Output the (X, Y) coordinate of the center of the cell containing the given text.  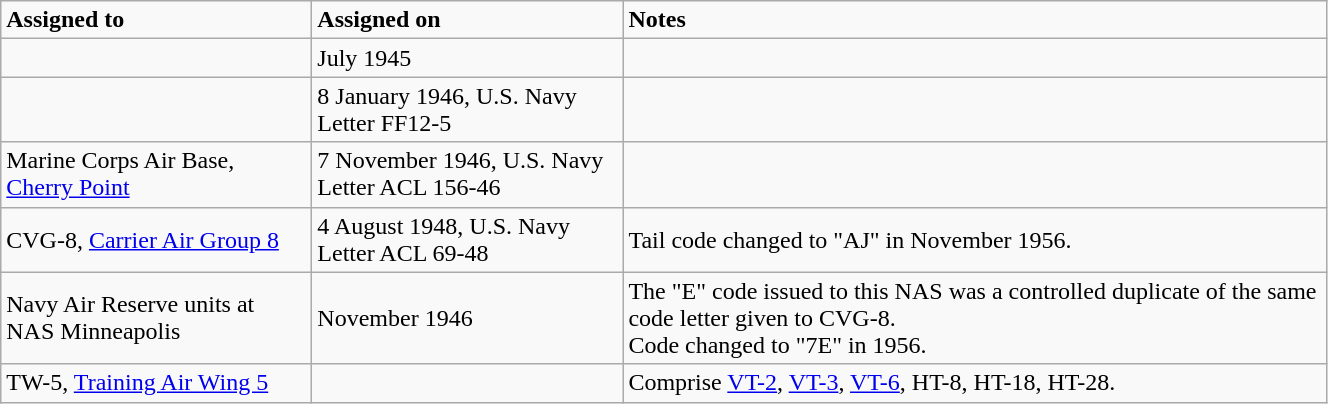
7 November 1946, U.S. Navy Letter ACL 156-46 (468, 174)
4 August 1948, U.S. Navy Letter ACL 69-48 (468, 240)
Comprise VT-2, VT-3, VT-6, HT-8, HT-18, HT-28. (975, 383)
Assigned on (468, 20)
TW-5, Training Air Wing 5 (156, 383)
July 1945 (468, 58)
Marine Corps Air Base, Cherry Point (156, 174)
The "E" code issued to this NAS was a controlled duplicate of the same code letter given to CVG-8.Code changed to "7E" in 1956. (975, 318)
November 1946 (468, 318)
Notes (975, 20)
CVG-8, Carrier Air Group 8 (156, 240)
8 January 1946, U.S. Navy Letter FF12-5 (468, 110)
Tail code changed to "AJ" in November 1956. (975, 240)
Navy Air Reserve units at NAS Minneapolis (156, 318)
Assigned to (156, 20)
